From the cell containing the given text, extract its center point as [X, Y] coordinate. 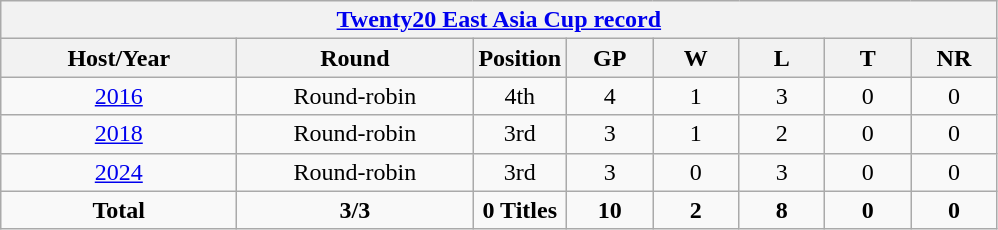
Position [520, 58]
8 [782, 210]
3/3 [355, 210]
2024 [119, 172]
Round [355, 58]
0 Titles [520, 210]
Total [119, 210]
NR [954, 58]
GP [610, 58]
W [696, 58]
4 [610, 96]
T [868, 58]
10 [610, 210]
L [782, 58]
Twenty20 East Asia Cup record [499, 20]
2016 [119, 96]
4th [520, 96]
2018 [119, 134]
Host/Year [119, 58]
